Pinpoint the cell where the given text exists, returning its (X, Y) midpoint coordinate. 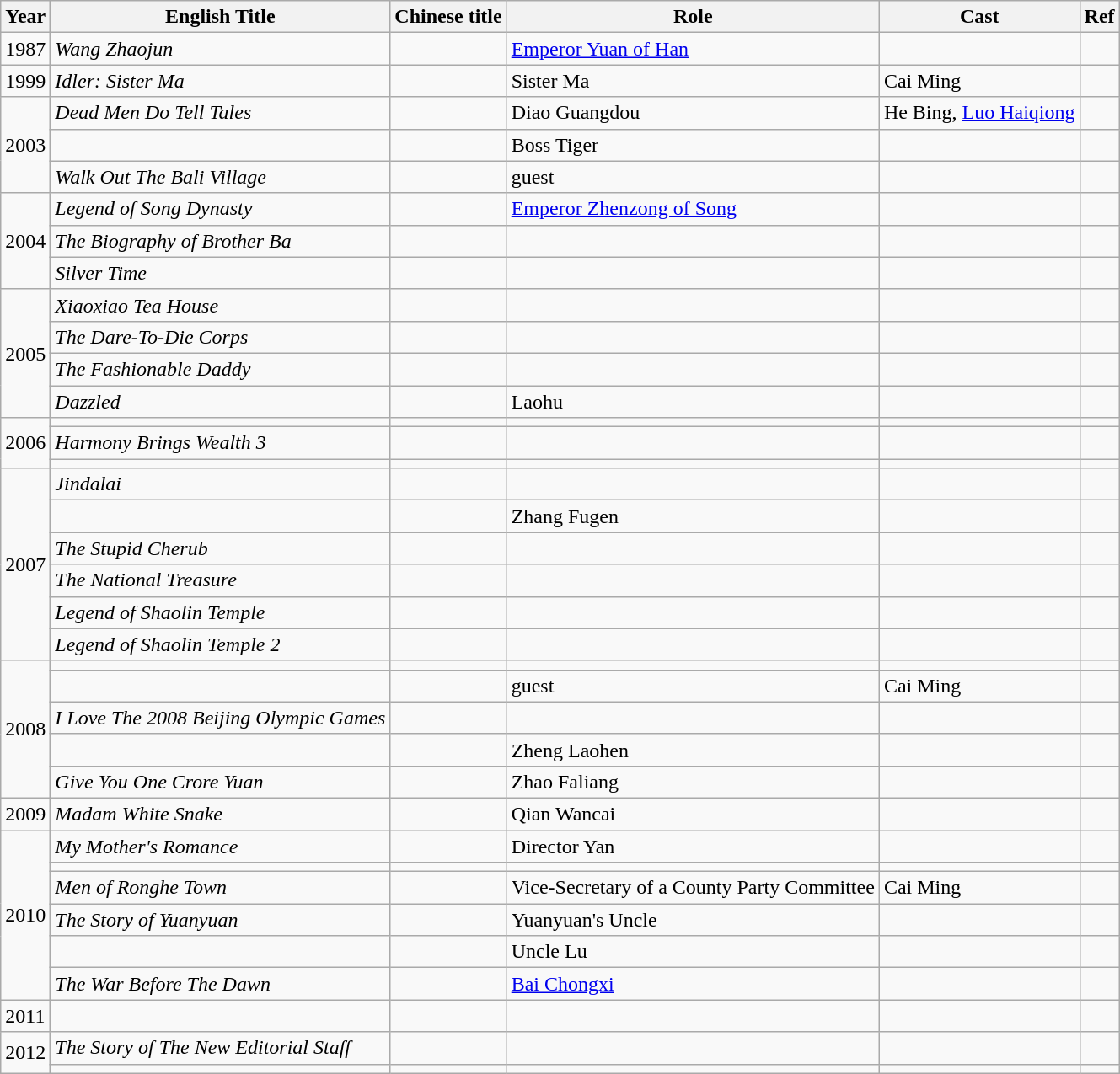
Legend of Shaolin Temple (221, 612)
2011 (25, 1016)
Role (693, 17)
Vice-Secretary of a County Party Committee (693, 888)
English Title (221, 17)
The Dare-To-Die Corps (221, 337)
Emperor Zhenzong of Song (693, 209)
Dazzled (221, 402)
Cast (979, 17)
I Love The 2008 Beijing Olympic Games (221, 718)
Give You One Crore Yuan (221, 782)
The Story of Yuanyuan (221, 920)
Year (25, 17)
Bai Chongxi (693, 984)
Walk Out The Bali Village (221, 177)
2012 (25, 1053)
Wang Zhaojun (221, 49)
Uncle Lu (693, 952)
The War Before The Dawn (221, 984)
Madam White Snake (221, 814)
2009 (25, 814)
He Bing, Luo Haiqiong (979, 113)
My Mother's Romance (221, 847)
The Story of The New Editorial Staff (221, 1048)
Diao Guangdou (693, 113)
Legend of Shaolin Temple 2 (221, 644)
Harmony Brings Wealth 3 (221, 443)
The National Treasure (221, 580)
Yuanyuan's Uncle (693, 920)
Jindalai (221, 484)
2005 (25, 353)
Men of Ronghe Town (221, 888)
Director Yan (693, 847)
1999 (25, 81)
Ref (1099, 17)
Qian Wancai (693, 814)
2010 (25, 915)
Dead Men Do Tell Tales (221, 113)
1987 (25, 49)
Xiaoxiao Tea House (221, 305)
Legend of Song Dynasty (221, 209)
Zhao Faliang (693, 782)
Laohu (693, 402)
Boss Tiger (693, 145)
2008 (25, 729)
Zhang Fugen (693, 516)
2004 (25, 241)
Emperor Yuan of Han (693, 49)
2007 (25, 564)
The Fashionable Daddy (221, 369)
2006 (25, 443)
The Stupid Cherub (221, 548)
Silver Time (221, 273)
Zheng Laohen (693, 750)
The Biography of Brother Ba (221, 241)
2003 (25, 145)
Chinese title (448, 17)
Idler: Sister Ma (221, 81)
Sister Ma (693, 81)
